Return (X, Y) of the center of cell containing provided text 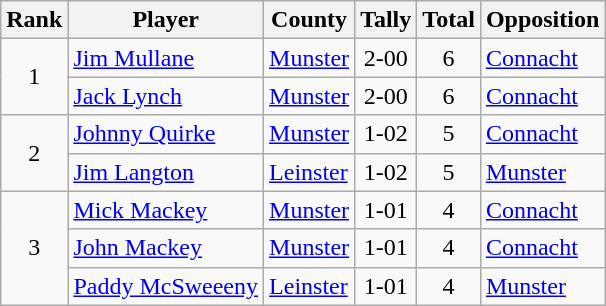
Jim Mullane (166, 58)
Paddy McSweeeny (166, 286)
3 (34, 248)
Jim Langton (166, 172)
2 (34, 153)
John Mackey (166, 248)
County (310, 20)
1 (34, 77)
Total (449, 20)
Mick Mackey (166, 210)
Rank (34, 20)
Jack Lynch (166, 96)
Player (166, 20)
Opposition (542, 20)
Tally (386, 20)
Johnny Quirke (166, 134)
